Scan for the cell matching the given text and deliver its (X, Y) coordinate at center. 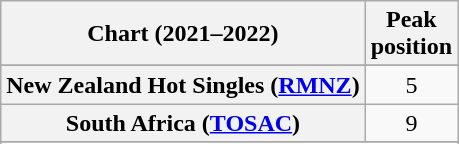
5 (411, 85)
South Africa (TOSAC) (183, 123)
Peakposition (411, 34)
New Zealand Hot Singles (RMNZ) (183, 85)
Chart (2021–2022) (183, 34)
9 (411, 123)
